Pinpoint the cell where the given text exists, returning its [x, y] midpoint coordinate. 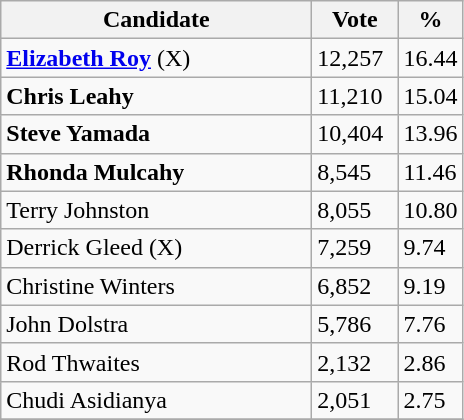
16.44 [430, 58]
12,257 [355, 58]
Steve Yamada [156, 134]
2.75 [430, 400]
Chudi Asidianya [156, 400]
% [430, 20]
15.04 [430, 96]
8,055 [355, 210]
9.74 [430, 248]
John Dolstra [156, 324]
Rod Thwaites [156, 362]
Elizabeth Roy (X) [156, 58]
Terry Johnston [156, 210]
11,210 [355, 96]
7.76 [430, 324]
Rhonda Mulcahy [156, 172]
Derrick Gleed (X) [156, 248]
11.46 [430, 172]
13.96 [430, 134]
Christine Winters [156, 286]
Vote [355, 20]
7,259 [355, 248]
Chris Leahy [156, 96]
5,786 [355, 324]
2,051 [355, 400]
Candidate [156, 20]
2,132 [355, 362]
10.80 [430, 210]
6,852 [355, 286]
10,404 [355, 134]
2.86 [430, 362]
9.19 [430, 286]
8,545 [355, 172]
